Capture the cell that displays the provided text and extract its (X, Y) central coordinate. 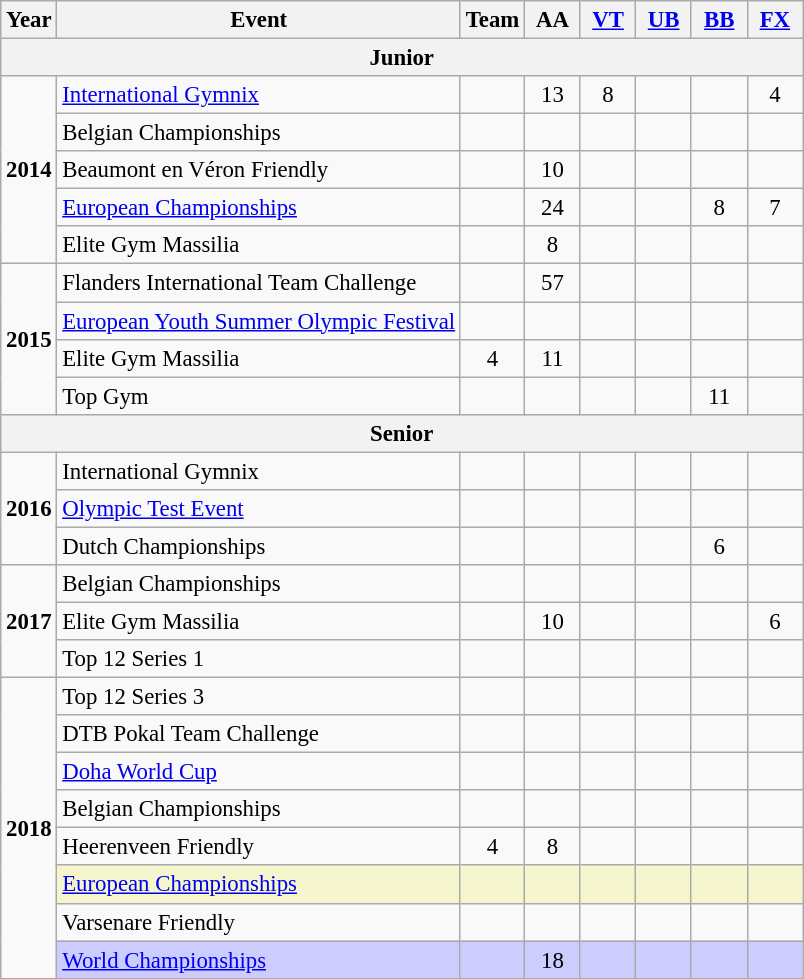
13 (553, 95)
2018 (29, 828)
Flanders International Team Challenge (259, 283)
Junior (402, 58)
FX (775, 20)
Top 12 Series 1 (259, 659)
2016 (29, 508)
2017 (29, 622)
DTB Pokal Team Challenge (259, 734)
57 (553, 283)
24 (553, 208)
Senior (402, 433)
2014 (29, 170)
BB (719, 20)
Top 12 Series 3 (259, 697)
18 (553, 960)
AA (553, 20)
Dutch Championships (259, 546)
Event (259, 20)
VT (608, 20)
Doha World Cup (259, 772)
Top Gym (259, 396)
Varsenare Friendly (259, 922)
European Youth Summer Olympic Festival (259, 321)
Olympic Test Event (259, 509)
Year (29, 20)
Team (492, 20)
7 (775, 208)
Heerenveen Friendly (259, 847)
2015 (29, 339)
Beaumont en Véron Friendly (259, 170)
UB (664, 20)
World Championships (259, 960)
